Search for the cell housing the specified text and yield its [X, Y] center coordinate. 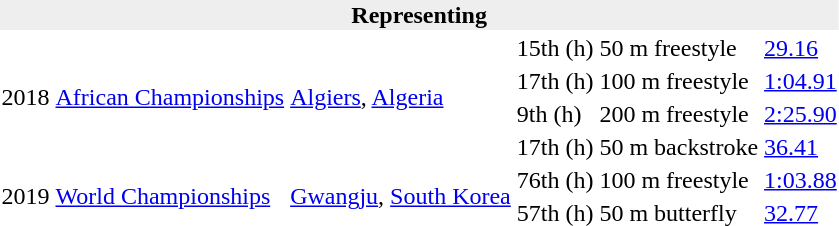
50 m backstroke [679, 147]
9th (h) [555, 114]
2018 [26, 98]
2:25.90 [801, 114]
Algiers, Algeria [401, 98]
50 m freestyle [679, 48]
200 m freestyle [679, 114]
29.16 [801, 48]
African Championships [170, 98]
1:03.88 [801, 180]
Representing [419, 15]
15th (h) [555, 48]
36.41 [801, 147]
1:04.91 [801, 81]
76th (h) [555, 180]
